Search for the cell housing the specified text and yield its (x, y) center coordinate. 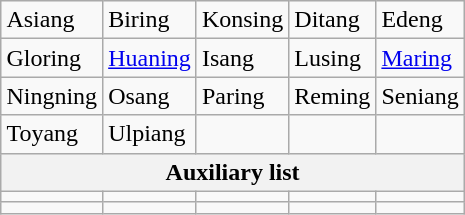
Asiang (52, 20)
Osang (150, 96)
Edeng (420, 20)
Ditang (332, 20)
Maring (420, 58)
Auxiliary list (232, 172)
Gloring (52, 58)
Huaning (150, 58)
Reming (332, 96)
Isang (242, 58)
Toyang (52, 134)
Paring (242, 96)
Biring (150, 20)
Ulpiang (150, 134)
Ningning (52, 96)
Seniang (420, 96)
Konsing (242, 20)
Lusing (332, 58)
